Detect which cell encompasses the target text, then output its (x, y) center coordinate. 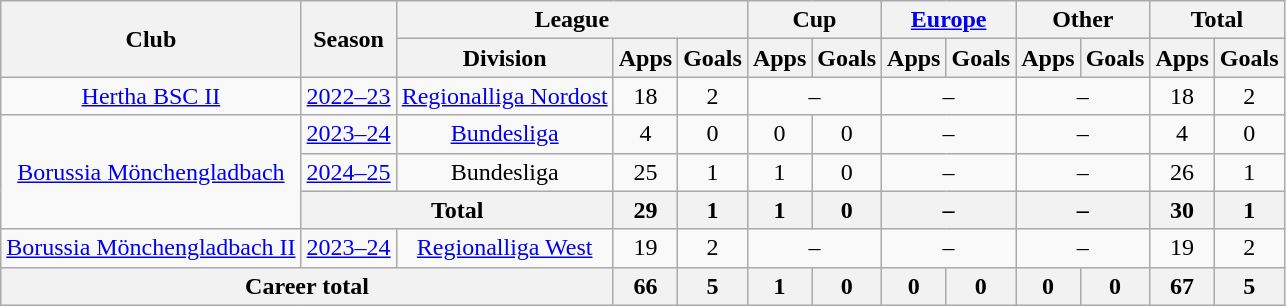
Career total (307, 286)
2024–25 (348, 172)
Hertha BSC II (151, 96)
Europe (949, 20)
Borussia Mönchengladbach (151, 172)
League (572, 20)
66 (645, 286)
Club (151, 39)
25 (645, 172)
30 (1182, 210)
Regionalliga West (504, 248)
26 (1182, 172)
67 (1182, 286)
Division (504, 58)
Cup (814, 20)
Regionalliga Nordost (504, 96)
Other (1083, 20)
Borussia Mönchengladbach II (151, 248)
Season (348, 39)
2022–23 (348, 96)
29 (645, 210)
